Locate the cell with the specified text and output its [X, Y] center coordinate. 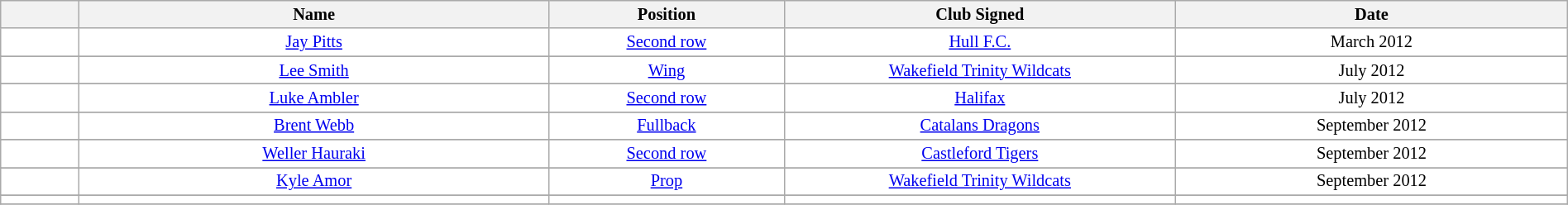
Jay Pitts [313, 42]
Brent Webb [313, 126]
Luke Ambler [313, 98]
Weller Hauraki [313, 154]
Club Signed [980, 14]
Fullback [667, 126]
Hull F.C. [980, 42]
Lee Smith [313, 70]
Catalans Dragons [980, 126]
Halifax [980, 98]
Date [1372, 14]
Prop [667, 181]
Castleford Tigers [980, 154]
Name [313, 14]
March 2012 [1372, 42]
Position [667, 14]
Kyle Amor [313, 181]
Wing [667, 70]
